Provide the (x, y) coordinate of the cell's center where the given text is located.  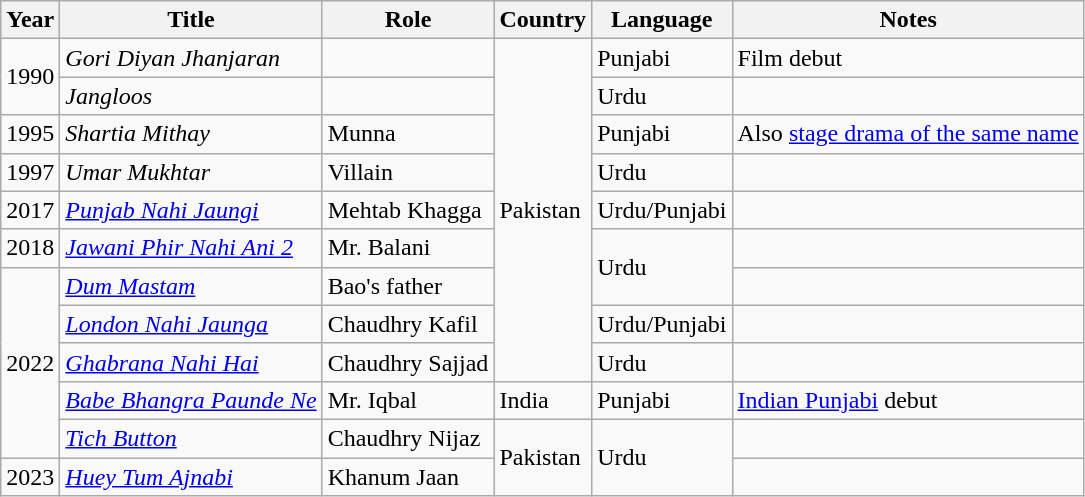
Villain (408, 172)
2023 (30, 477)
Year (30, 20)
Notes (908, 20)
Punjab Nahi Jaungi (191, 210)
Also stage drama of the same name (908, 134)
2017 (30, 210)
Chaudhry Sajjad (408, 362)
1997 (30, 172)
Mehtab Khagga (408, 210)
Jawani Phir Nahi Ani 2 (191, 248)
Chaudhry Kafil (408, 324)
Ghabrana Nahi Hai (191, 362)
Chaudhry Nijaz (408, 438)
1995 (30, 134)
Huey Tum Ajnabi (191, 477)
India (543, 400)
Mr. Balani (408, 248)
Indian Punjabi debut (908, 400)
Film debut (908, 58)
Shartia Mithay (191, 134)
Khanum Jaan (408, 477)
Dum Mastam (191, 286)
London Nahi Jaunga (191, 324)
Munna (408, 134)
Mr. Iqbal (408, 400)
2022 (30, 362)
1990 (30, 77)
Babe Bhangra Paunde Ne (191, 400)
Role (408, 20)
Bao's father (408, 286)
Jangloos (191, 96)
Gori Diyan Jhanjaran (191, 58)
Language (662, 20)
Title (191, 20)
Country (543, 20)
Umar Mukhtar (191, 172)
2018 (30, 248)
Tich Button (191, 438)
